From the cell containing the given text, extract its center point as [x, y] coordinate. 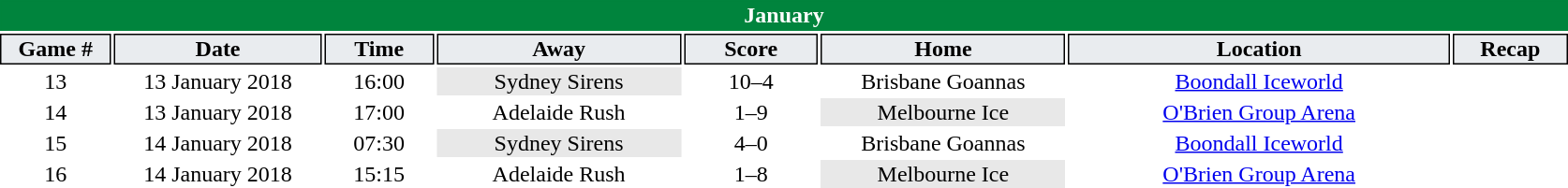
1–9 [751, 112]
4–0 [751, 143]
Location [1259, 49]
1–8 [751, 174]
Home [943, 49]
13 [56, 81]
Score [751, 49]
Recap [1510, 49]
Date [218, 49]
17:00 [379, 112]
16:00 [379, 81]
Time [379, 49]
16 [56, 174]
15 [56, 143]
07:30 [379, 143]
14 [56, 112]
15:15 [379, 174]
January [784, 15]
Game # [56, 49]
Away [559, 49]
10–4 [751, 81]
